Find where the given text appears and provide that cell's center as (X, Y) coordinate. 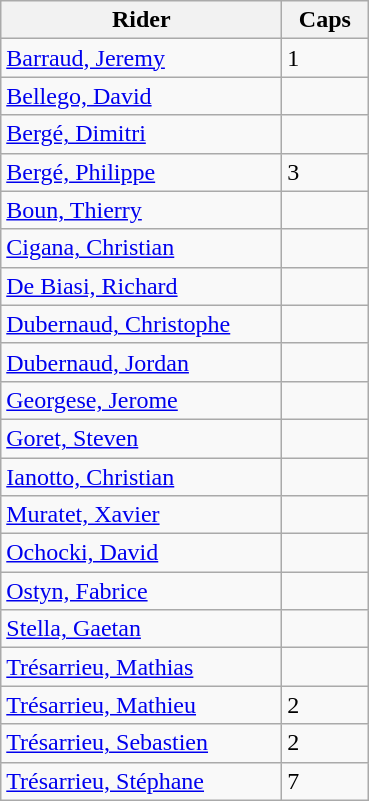
Trésarrieu, Mathieu (142, 705)
Dubernaud, Jordan (142, 362)
Cigana, Christian (142, 248)
Georgese, Jerome (142, 400)
Bergé, Philippe (142, 172)
De Biasi, Richard (142, 286)
Ostyn, Fabrice (142, 591)
Boun, Thierry (142, 210)
Goret, Steven (142, 438)
Bergé, Dimitri (142, 134)
Trésarrieu, Stéphane (142, 781)
1 (325, 58)
Trésarrieu, Sebastien (142, 743)
Ianotto, Christian (142, 477)
Stella, Gaetan (142, 629)
Bellego, David (142, 96)
Trésarrieu, Mathias (142, 667)
Dubernaud, Christophe (142, 324)
Rider (142, 20)
Caps (325, 20)
Ochocki, David (142, 553)
3 (325, 172)
Muratet, Xavier (142, 515)
7 (325, 781)
Barraud, Jeremy (142, 58)
